Capture the cell that displays the provided text and extract its [X, Y] central coordinate. 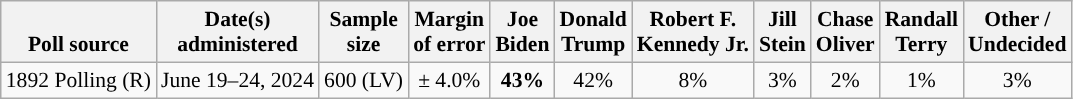
JoeBiden [522, 32]
JillStein [782, 32]
RandallTerry [922, 32]
June 19–24, 2024 [238, 80]
600 (LV) [364, 80]
43% [522, 80]
Samplesize [364, 32]
1892 Polling (R) [78, 80]
Marginof error [449, 32]
ChaseOliver [846, 32]
DonaldTrump [592, 32]
Date(s)administered [238, 32]
Robert F.Kennedy Jr. [693, 32]
Other /Undecided [1017, 32]
Poll source [78, 32]
2% [846, 80]
1% [922, 80]
8% [693, 80]
± 4.0% [449, 80]
42% [592, 80]
